From the cell containing the given text, extract its center point as (x, y) coordinate. 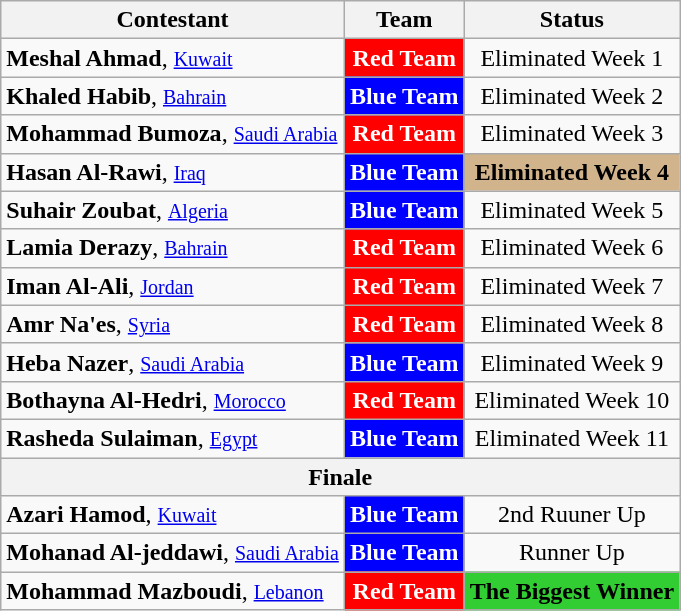
Contestant (173, 20)
The Biggest Winner (572, 591)
Eliminated Week 9 (572, 362)
Mohanad Al-jeddawi, Saudi Arabia (173, 553)
Status (572, 20)
Amr Na'es, Syria (173, 324)
Team (404, 20)
Eliminated Week 3 (572, 134)
Rasheda Sulaiman, Egypt (173, 438)
Eliminated Week 8 (572, 324)
Hasan Al-Rawi, Iraq (173, 172)
Lamia Derazy, Bahrain (173, 248)
Eliminated Week 4 (572, 172)
Eliminated Week 11 (572, 438)
Khaled Habib, Bahrain (173, 96)
Finale (340, 477)
Eliminated Week 6 (572, 248)
Eliminated Week 7 (572, 286)
Eliminated Week 10 (572, 400)
Azari Hamod, Kuwait (173, 515)
Bothayna Al-Hedri, Morocco (173, 400)
Mohammad Mazboudi, Lebanon (173, 591)
Suhair Zoubat, Algeria (173, 210)
Iman Al-Ali, Jordan (173, 286)
Eliminated Week 2 (572, 96)
Eliminated Week 1 (572, 58)
Meshal Ahmad, Kuwait (173, 58)
Eliminated Week 5 (572, 210)
Mohammad Bumoza, Saudi Arabia (173, 134)
2nd Ruuner Up (572, 515)
Heba Nazer, Saudi Arabia (173, 362)
Runner Up (572, 553)
